Find where the given text appears and provide that cell's center as [x, y] coordinate. 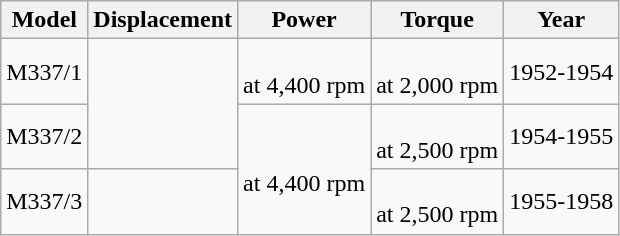
Torque [438, 20]
M337/2 [44, 136]
Displacement [163, 20]
1952-1954 [562, 72]
1954-1955 [562, 136]
Year [562, 20]
M337/1 [44, 72]
Power [304, 20]
at 2,000 rpm [438, 72]
1955-1958 [562, 202]
Model [44, 20]
M337/3 [44, 202]
